For the text-containing cell, return its midpoint in [x, y] coordinate format. 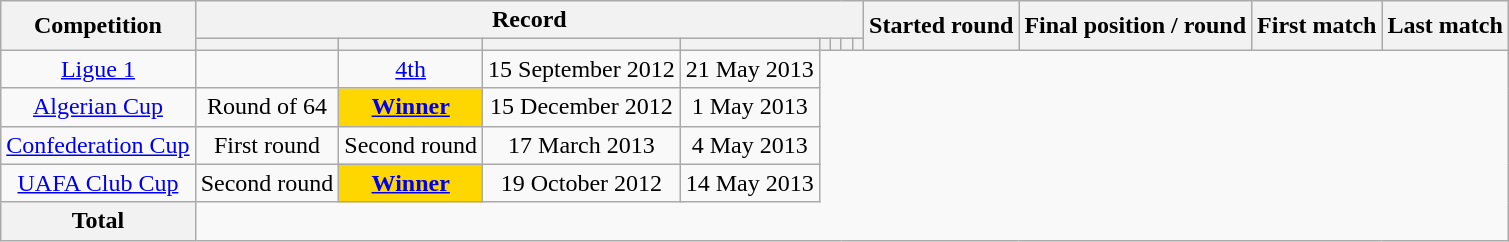
19 October 2012 [582, 183]
Last match [1445, 26]
1 May 2013 [750, 107]
17 March 2013 [582, 145]
15 September 2012 [582, 69]
Started round [942, 26]
15 December 2012 [582, 107]
Round of 64 [267, 107]
UAFA Club Cup [98, 183]
14 May 2013 [750, 183]
4 May 2013 [750, 145]
Total [98, 221]
First match [1317, 26]
First round [267, 145]
21 May 2013 [750, 69]
Final position / round [1136, 26]
Ligue 1 [98, 69]
4th [411, 69]
Confederation Cup [98, 145]
Record [529, 20]
Algerian Cup [98, 107]
Competition [98, 26]
